Scan for the cell matching the given text and deliver its [x, y] coordinate at center. 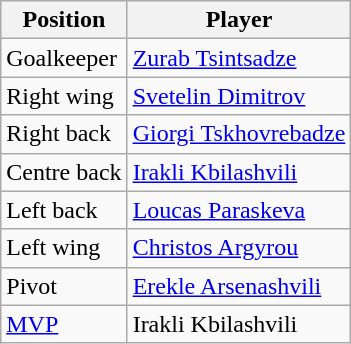
Player [239, 20]
Left wing [64, 248]
Svetelin Dimitrov [239, 96]
Centre back [64, 172]
Position [64, 20]
Pivot [64, 286]
Christos Argyrou [239, 248]
Right back [64, 134]
Giorgi Tskhovrebadze [239, 134]
Zurab Tsintsadze [239, 58]
Erekle Arsenashvili [239, 286]
Left back [64, 210]
Goalkeeper [64, 58]
MVP [64, 324]
Loucas Paraskeva [239, 210]
Right wing [64, 96]
